For the text-containing cell, return its midpoint in (x, y) coordinate format. 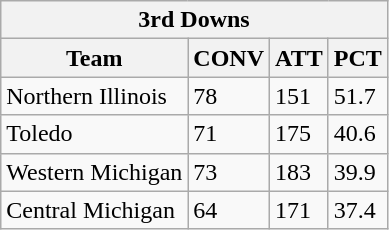
175 (300, 134)
171 (300, 210)
73 (229, 172)
151 (300, 96)
Team (94, 58)
Western Michigan (94, 172)
3rd Downs (194, 20)
Toledo (94, 134)
40.6 (358, 134)
CONV (229, 58)
64 (229, 210)
PCT (358, 58)
39.9 (358, 172)
51.7 (358, 96)
Central Michigan (94, 210)
183 (300, 172)
Northern Illinois (94, 96)
37.4 (358, 210)
71 (229, 134)
78 (229, 96)
ATT (300, 58)
